Detect which cell encompasses the target text, then output its (x, y) center coordinate. 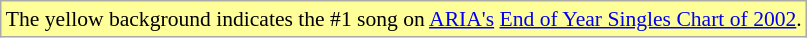
The yellow background indicates the #1 song on ARIA's End of Year Singles Chart of 2002. (404, 19)
